Pinpoint the cell where the given text exists, returning its (x, y) midpoint coordinate. 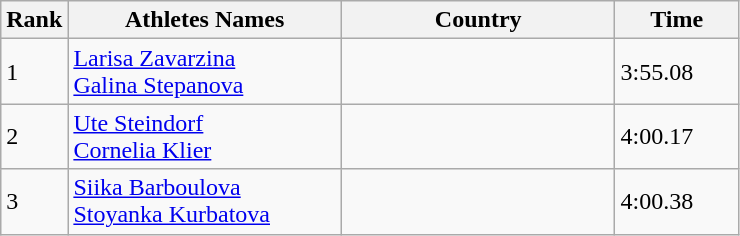
2 (34, 136)
4:00.38 (677, 202)
Country (478, 20)
Ute SteindorfCornelia Klier (205, 136)
3:55.08 (677, 72)
Rank (34, 20)
Siika BarboulovaStoyanka Kurbatova (205, 202)
4:00.17 (677, 136)
Larisa ZavarzinaGalina Stepanova (205, 72)
Time (677, 20)
1 (34, 72)
3 (34, 202)
Athletes Names (205, 20)
